Output the (X, Y) coordinate of the center of the cell containing the given text.  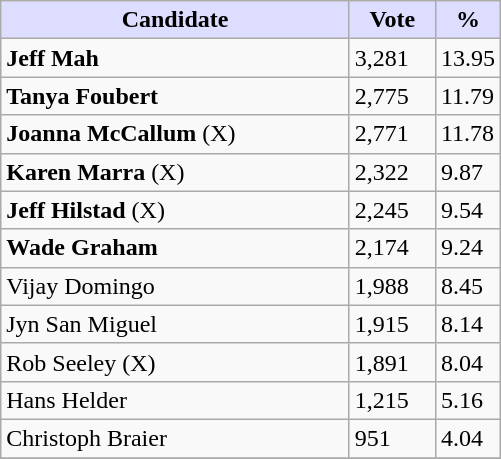
9.54 (468, 210)
1,915 (392, 324)
5.16 (468, 400)
Christoph Braier (176, 438)
8.14 (468, 324)
Candidate (176, 20)
1,988 (392, 286)
9.87 (468, 172)
1,891 (392, 362)
Jeff Hilstad (X) (176, 210)
Jeff Mah (176, 58)
2,174 (392, 248)
Karen Marra (X) (176, 172)
2,322 (392, 172)
8.04 (468, 362)
Hans Helder (176, 400)
1,215 (392, 400)
4.04 (468, 438)
Rob Seeley (X) (176, 362)
Tanya Foubert (176, 96)
951 (392, 438)
% (468, 20)
2,245 (392, 210)
Jyn San Miguel (176, 324)
11.79 (468, 96)
Vijay Domingo (176, 286)
Joanna McCallum (X) (176, 134)
2,775 (392, 96)
2,771 (392, 134)
Wade Graham (176, 248)
3,281 (392, 58)
13.95 (468, 58)
Vote (392, 20)
8.45 (468, 286)
9.24 (468, 248)
11.78 (468, 134)
